Determine the [x, y] coordinate at the center of the cell enclosing the given text.  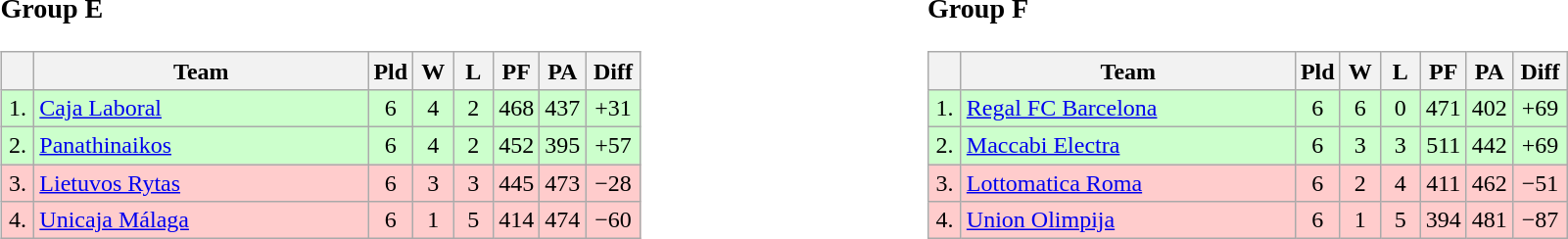
Lottomatica Roma [1128, 183]
471 [1444, 108]
395 [562, 146]
445 [517, 183]
452 [517, 146]
474 [562, 220]
−51 [1540, 183]
511 [1444, 146]
Panathinaikos [202, 146]
437 [562, 108]
473 [562, 183]
−87 [1540, 220]
394 [1444, 220]
−60 [613, 220]
414 [517, 220]
481 [1489, 220]
−28 [613, 183]
462 [1489, 183]
Lietuvos Rytas [202, 183]
402 [1489, 108]
Unicaja Málaga [202, 220]
Caja Laboral [202, 108]
0 [1401, 108]
Union Olimpija [1128, 220]
Regal FC Barcelona [1128, 108]
Maccabi Electra [1128, 146]
468 [517, 108]
411 [1444, 183]
+31 [613, 108]
+57 [613, 146]
442 [1489, 146]
